Identify which cell holds the provided text, then report its [x, y] central coordinate. 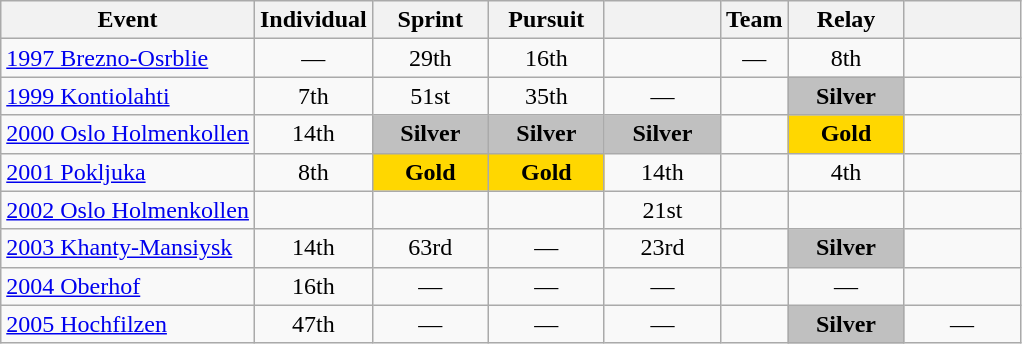
29th [430, 58]
1997 Brezno-Osrblie [128, 58]
1999 Kontiolahti [128, 96]
Sprint [430, 20]
7th [313, 96]
Individual [313, 20]
Pursuit [546, 20]
51st [430, 96]
23rd [662, 248]
4th [846, 172]
2002 Oslo Holmenkollen [128, 210]
2001 Pokljuka [128, 172]
Team [754, 20]
Event [128, 20]
35th [546, 96]
2004 Oberhof [128, 286]
21st [662, 210]
63rd [430, 248]
47th [313, 324]
2005 Hochfilzen [128, 324]
2003 Khanty-Mansiysk [128, 248]
Relay [846, 20]
2000 Oslo Holmenkollen [128, 134]
